Output the (x, y) coordinate of the center of the cell containing the given text.  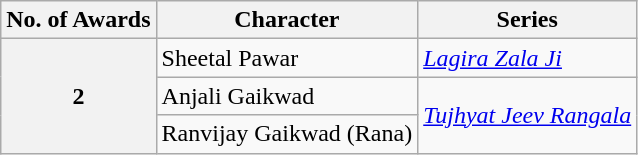
Character (287, 20)
Sheetal Pawar (287, 58)
No. of Awards (78, 20)
Tujhyat Jeev Rangala (528, 115)
2 (78, 96)
Lagira Zala Ji (528, 58)
Anjali Gaikwad (287, 96)
Series (528, 20)
Ranvijay Gaikwad (Rana) (287, 134)
